Search for the cell housing the specified text and yield its (X, Y) center coordinate. 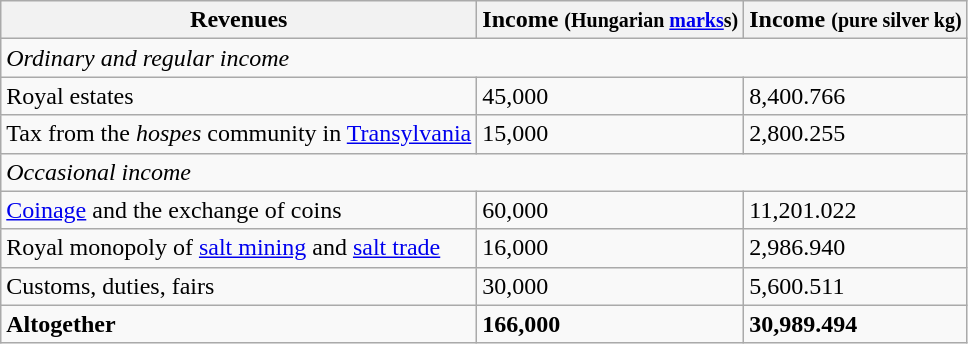
Revenues (239, 20)
11,201.022 (856, 210)
Altogether (239, 324)
2,800.255 (856, 134)
45,000 (610, 96)
60,000 (610, 210)
2,986.940 (856, 248)
Ordinary and regular income (484, 58)
8,400.766 (856, 96)
16,000 (610, 248)
Occasional income (484, 172)
Tax from the hospes community in Transylvania (239, 134)
Royal monopoly of salt mining and salt trade (239, 248)
Coinage and the exchange of coins (239, 210)
30,989.494 (856, 324)
5,600.511 (856, 286)
Customs, duties, fairs (239, 286)
15,000 (610, 134)
30,000 (610, 286)
Income (pure silver kg) (856, 20)
166,000 (610, 324)
Royal estates (239, 96)
Income (Hungarian markss) (610, 20)
